Output the [x, y] coordinate of the center of the cell containing the given text.  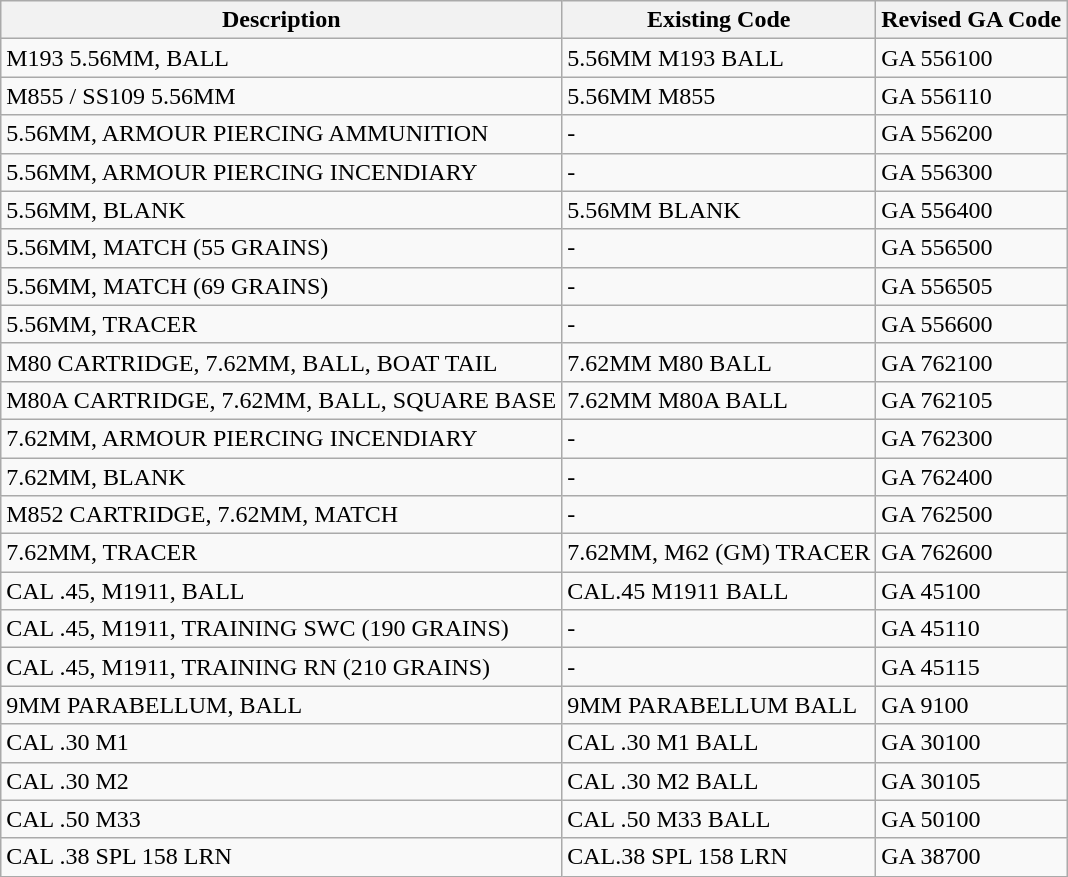
CAL .30 M2 BALL [719, 781]
5.56MM, ARMOUR PIERCING AMMUNITION [282, 134]
5.56MM BLANK [719, 210]
CAL .30 M2 [282, 781]
CAL .30 M1 [282, 743]
M193 5.56MM, BALL [282, 58]
M80 CARTRIDGE, 7.62MM, BALL, BOAT TAIL [282, 362]
GA 556300 [972, 172]
Description [282, 20]
CAL .38 SPL 158 LRN [282, 857]
5.56MM M855 [719, 96]
Revised GA Code [972, 20]
7.62MM, ARMOUR PIERCING INCENDIARY [282, 438]
CAL .45, M1911, BALL [282, 591]
GA 45115 [972, 667]
GA 38700 [972, 857]
GA 45110 [972, 629]
CAL.38 SPL 158 LRN [719, 857]
Existing Code [719, 20]
CAL .45, M1911, TRAINING RN (210 GRAINS) [282, 667]
GA 45100 [972, 591]
5.56MM, BLANK [282, 210]
GA 556500 [972, 248]
7.62MM, M62 (GM) TRACER [719, 553]
GA 556600 [972, 324]
GA 762300 [972, 438]
GA 556100 [972, 58]
5.56MM, MATCH (55 GRAINS) [282, 248]
9MM PARABELLUM BALL [719, 705]
GA 762500 [972, 515]
GA 30105 [972, 781]
CAL .50 M33 [282, 819]
GA 9100 [972, 705]
5.56MM, ARMOUR PIERCING INCENDIARY [282, 172]
M852 CARTRIDGE, 7.62MM, MATCH [282, 515]
7.62MM, BLANK [282, 477]
CAL.45 M1911 BALL [719, 591]
GA 762105 [972, 400]
CAL .30 M1 BALL [719, 743]
CAL .45, M1911, TRAINING SWC (190 GRAINS) [282, 629]
CAL .50 M33 BALL [719, 819]
9MM PARABELLUM, BALL [282, 705]
GA 762100 [972, 362]
GA 556200 [972, 134]
GA 556400 [972, 210]
GA 762600 [972, 553]
M80A CARTRIDGE, 7.62MM, BALL, SQUARE BASE [282, 400]
7.62MM M80 BALL [719, 362]
7.62MM, TRACER [282, 553]
GA 30100 [972, 743]
7.62MM M80A BALL [719, 400]
GA 50100 [972, 819]
GA 556110 [972, 96]
5.56MM, TRACER [282, 324]
GA 556505 [972, 286]
GA 762400 [972, 477]
M855 / SS109 5.56MM [282, 96]
5.56MM, MATCH (69 GRAINS) [282, 286]
5.56MM M193 BALL [719, 58]
